Detect which cell encompasses the target text, then output its [x, y] center coordinate. 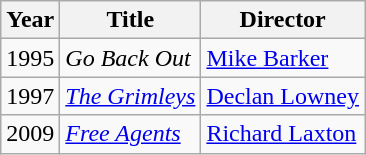
1997 [30, 96]
Year [30, 20]
1995 [30, 58]
Richard Laxton [283, 134]
Mike Barker [283, 58]
Title [130, 20]
2009 [30, 134]
Go Back Out [130, 58]
Free Agents [130, 134]
Declan Lowney [283, 96]
The Grimleys [130, 96]
Director [283, 20]
